Scan for the cell matching the given text and deliver its [X, Y] coordinate at center. 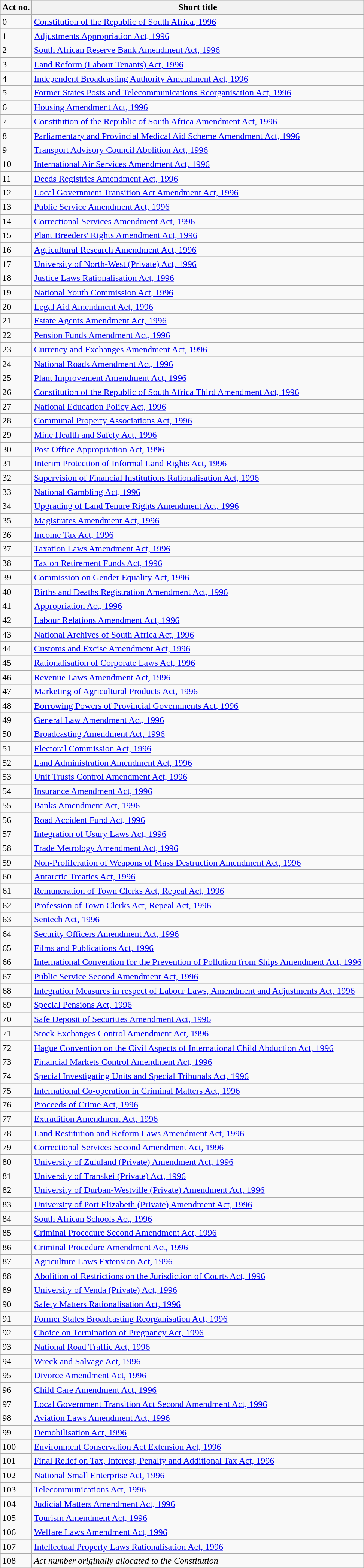
11 [16, 179]
Income Tax Act, 1996 [198, 535]
14 [16, 221]
Judicial Matters Amendment Act, 1996 [198, 1504]
53 [16, 777]
Electoral Commission Act, 1996 [198, 748]
62 [16, 905]
Former States Posts and Telecommunications Reorganisation Act, 1996 [198, 93]
17 [16, 264]
Stock Exchanges Control Amendment Act, 1996 [198, 1033]
University of North-West (Private) Act, 1996 [198, 264]
National Youth Commission Act, 1996 [198, 292]
7 [16, 121]
National Archives of South Africa Act, 1996 [198, 635]
87 [16, 1261]
Unit Trusts Control Amendment Act, 1996 [198, 777]
75 [16, 1091]
Land Reform (Labour Tenants) Act, 1996 [198, 64]
21 [16, 321]
Telecommunications Act, 1996 [198, 1489]
International Convention for the Prevention of Pollution from Ships Amendment Act, 1996 [198, 962]
58 [16, 848]
48 [16, 706]
Interim Protection of Informal Land Rights Act, 1996 [198, 464]
Special Pensions Act, 1996 [198, 1005]
Supervision of Financial Institutions Rationalisation Act, 1996 [198, 478]
93 [16, 1347]
Tax on Retirement Funds Act, 1996 [198, 563]
1 [16, 36]
Non-Proliferation of Weapons of Mass Destruction Amendment Act, 1996 [198, 862]
Divorce Amendment Act, 1996 [198, 1376]
Borrowing Powers of Provincial Governments Act, 1996 [198, 706]
12 [16, 193]
Revenue Laws Amendment Act, 1996 [198, 677]
18 [16, 278]
Adjustments Appropriation Act, 1996 [198, 36]
Customs and Excise Amendment Act, 1996 [198, 649]
Former States Broadcasting Reorganisation Act, 1996 [198, 1318]
70 [16, 1019]
Safety Matters Rationalisation Act, 1996 [198, 1304]
76 [16, 1105]
South African Reserve Bank Amendment Act, 1996 [198, 50]
36 [16, 535]
Constitution of the Republic of South Africa Amendment Act, 1996 [198, 121]
Trade Metrology Amendment Act, 1996 [198, 848]
105 [16, 1518]
Demobilisation Act, 1996 [198, 1432]
Extradition Amendment Act, 1996 [198, 1119]
69 [16, 1005]
Taxation Laws Amendment Act, 1996 [198, 549]
57 [16, 834]
Antarctic Treaties Act, 1996 [198, 877]
Act no. [16, 7]
Final Relief on Tax, Interest, Penalty and Additional Tax Act, 1996 [198, 1461]
90 [16, 1304]
25 [16, 378]
32 [16, 478]
55 [16, 805]
108 [16, 1561]
19 [16, 292]
37 [16, 549]
National Gambling Act, 1996 [198, 492]
University of Transkei (Private) Act, 1996 [198, 1176]
Currency and Exchanges Amendment Act, 1996 [198, 349]
68 [16, 991]
Security Officers Amendment Act, 1996 [198, 934]
Pension Funds Amendment Act, 1996 [198, 335]
28 [16, 421]
Proceeds of Crime Act, 1996 [198, 1105]
38 [16, 563]
10 [16, 164]
Estate Agents Amendment Act, 1996 [198, 321]
Choice on Termination of Pregnancy Act, 1996 [198, 1333]
65 [16, 948]
56 [16, 820]
54 [16, 791]
35 [16, 520]
Criminal Procedure Second Amendment Act, 1996 [198, 1233]
Deeds Registries Amendment Act, 1996 [198, 179]
33 [16, 492]
60 [16, 877]
88 [16, 1276]
66 [16, 962]
95 [16, 1376]
92 [16, 1333]
78 [16, 1133]
42 [16, 620]
85 [16, 1233]
Integration Measures in respect of Labour Laws, Amendment and Adjustments Act, 1996 [198, 991]
International Co-operation in Criminal Matters Act, 1996 [198, 1091]
Public Service Second Amendment Act, 1996 [198, 976]
64 [16, 934]
81 [16, 1176]
100 [16, 1447]
74 [16, 1076]
94 [16, 1361]
Integration of Usury Laws Act, 1996 [198, 834]
99 [16, 1432]
Post Office Appropriation Act, 1996 [198, 449]
University of Venda (Private) Act, 1996 [198, 1290]
44 [16, 649]
22 [16, 335]
Financial Markets Control Amendment Act, 1996 [198, 1062]
97 [16, 1404]
104 [16, 1504]
National Road Traffic Act, 1996 [198, 1347]
Constitution of the Republic of South Africa Third Amendment Act, 1996 [198, 392]
Special Investigating Units and Special Tribunals Act, 1996 [198, 1076]
Sentech Act, 1996 [198, 920]
Films and Publications Act, 1996 [198, 948]
91 [16, 1318]
59 [16, 862]
Hague Convention on the Civil Aspects of International Child Abduction Act, 1996 [198, 1048]
Rationalisation of Corporate Laws Act, 1996 [198, 663]
24 [16, 364]
Upgrading of Land Tenure Rights Amendment Act, 1996 [198, 506]
102 [16, 1475]
Environment Conservation Act Extension Act, 1996 [198, 1447]
30 [16, 449]
Correctional Services Second Amendment Act, 1996 [198, 1148]
89 [16, 1290]
Births and Deaths Registration Amendment Act, 1996 [198, 592]
96 [16, 1390]
29 [16, 435]
51 [16, 748]
86 [16, 1247]
31 [16, 464]
Housing Amendment Act, 1996 [198, 107]
Act number originally allocated to the Constitution [198, 1561]
Public Service Amendment Act, 1996 [198, 207]
Mine Health and Safety Act, 1996 [198, 435]
98 [16, 1418]
Remuneration of Town Clerks Act, Repeal Act, 1996 [198, 891]
Agriculture Laws Extension Act, 1996 [198, 1261]
13 [16, 207]
46 [16, 677]
61 [16, 891]
52 [16, 763]
Labour Relations Amendment Act, 1996 [198, 620]
0 [16, 22]
41 [16, 606]
67 [16, 976]
Short title [198, 7]
34 [16, 506]
Plant Breeders' Rights Amendment Act, 1996 [198, 235]
84 [16, 1219]
39 [16, 577]
Tourism Amendment Act, 1996 [198, 1518]
107 [16, 1547]
National Roads Amendment Act, 1996 [198, 364]
Legal Aid Amendment Act, 1996 [198, 307]
15 [16, 235]
2 [16, 50]
Wreck and Salvage Act, 1996 [198, 1361]
Land Administration Amendment Act, 1996 [198, 763]
16 [16, 250]
Communal Property Associations Act, 1996 [198, 421]
101 [16, 1461]
Safe Deposit of Securities Amendment Act, 1996 [198, 1019]
Marketing of Agricultural Products Act, 1996 [198, 692]
Local Government Transition Act Amendment Act, 1996 [198, 193]
79 [16, 1148]
Land Restitution and Reform Laws Amendment Act, 1996 [198, 1133]
Magistrates Amendment Act, 1996 [198, 520]
Commission on Gender Equality Act, 1996 [198, 577]
27 [16, 406]
9 [16, 150]
National Small Enterprise Act, 1996 [198, 1475]
Child Care Amendment Act, 1996 [198, 1390]
Justice Laws Rationalisation Act, 1996 [198, 278]
South African Schools Act, 1996 [198, 1219]
80 [16, 1162]
Banks Amendment Act, 1996 [198, 805]
Abolition of Restrictions on the Jurisdiction of Courts Act, 1996 [198, 1276]
Local Government Transition Act Second Amendment Act, 1996 [198, 1404]
Parliamentary and Provincial Medical Aid Scheme Amendment Act, 1996 [198, 136]
Constitution of the Republic of South Africa, 1996 [198, 22]
47 [16, 692]
103 [16, 1489]
Broadcasting Amendment Act, 1996 [198, 734]
Profession of Town Clerks Act, Repeal Act, 1996 [198, 905]
Road Accident Fund Act, 1996 [198, 820]
73 [16, 1062]
Intellectual Property Laws Rationalisation Act, 1996 [198, 1547]
University of Durban-Westville (Private) Amendment Act, 1996 [198, 1190]
5 [16, 93]
University of Port Elizabeth (Private) Amendment Act, 1996 [198, 1204]
Welfare Laws Amendment Act, 1996 [198, 1532]
8 [16, 136]
45 [16, 663]
83 [16, 1204]
4 [16, 79]
106 [16, 1532]
Transport Advisory Council Abolition Act, 1996 [198, 150]
University of Zululand (Private) Amendment Act, 1996 [198, 1162]
63 [16, 920]
6 [16, 107]
International Air Services Amendment Act, 1996 [198, 164]
Insurance Amendment Act, 1996 [198, 791]
General Law Amendment Act, 1996 [198, 720]
82 [16, 1190]
72 [16, 1048]
Agricultural Research Amendment Act, 1996 [198, 250]
Aviation Laws Amendment Act, 1996 [198, 1418]
49 [16, 720]
77 [16, 1119]
43 [16, 635]
National Education Policy Act, 1996 [198, 406]
40 [16, 592]
3 [16, 64]
Plant Improvement Amendment Act, 1996 [198, 378]
26 [16, 392]
Correctional Services Amendment Act, 1996 [198, 221]
Criminal Procedure Amendment Act, 1996 [198, 1247]
Appropriation Act, 1996 [198, 606]
50 [16, 734]
20 [16, 307]
71 [16, 1033]
23 [16, 349]
Independent Broadcasting Authority Amendment Act, 1996 [198, 79]
